Capture the cell that displays the provided text and extract its [X, Y] central coordinate. 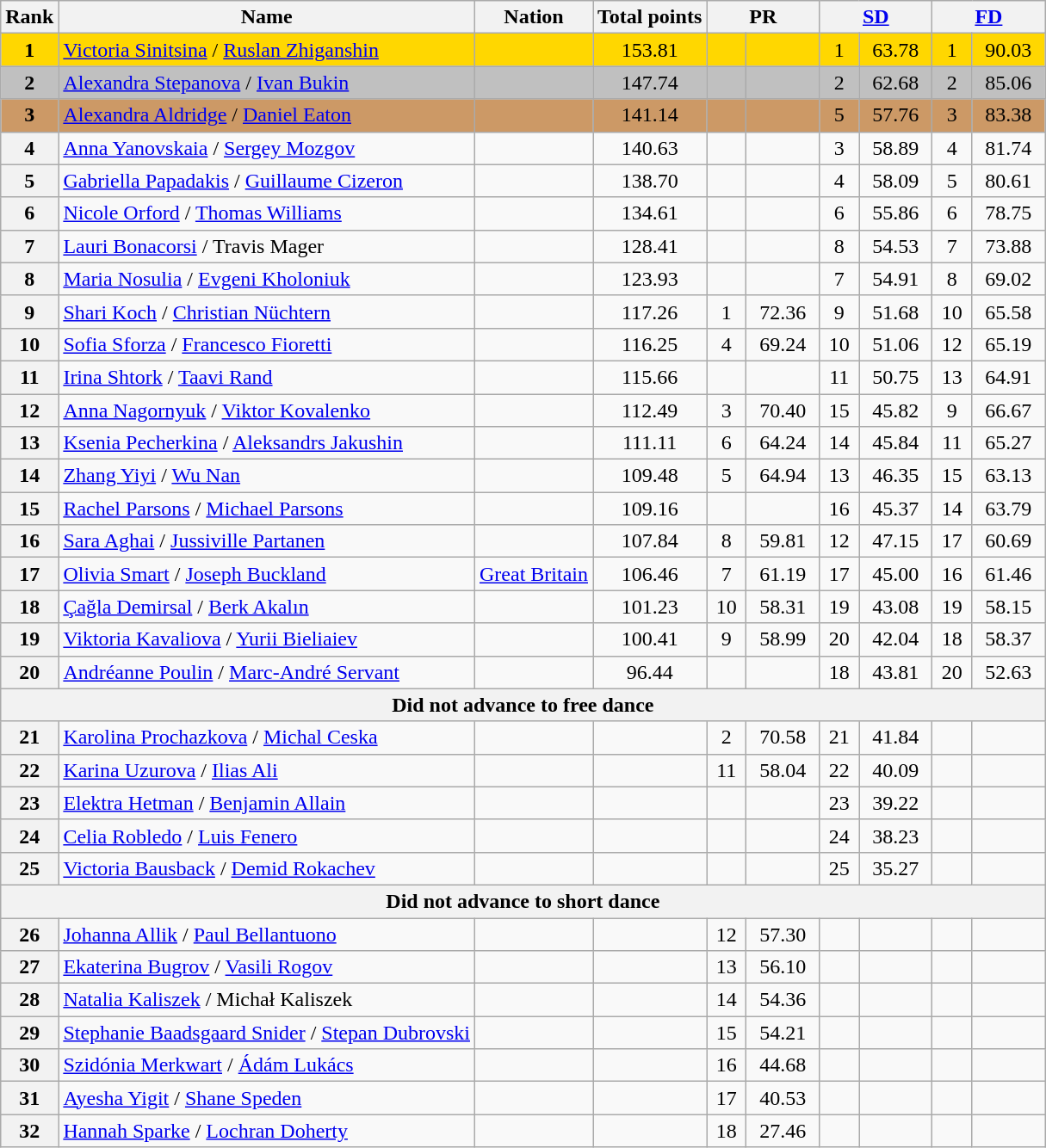
63.13 [1009, 476]
141.14 [650, 115]
54.21 [783, 1033]
43.81 [895, 672]
72.36 [783, 312]
43.08 [895, 607]
147.74 [650, 83]
81.74 [1009, 148]
Shari Koch / Christian Nüchtern [267, 312]
52.63 [1009, 672]
73.88 [1009, 246]
FD [988, 17]
58.37 [1009, 639]
45.00 [895, 574]
Did not advance to short dance [523, 901]
50.75 [895, 377]
57.76 [895, 115]
45.37 [895, 509]
116.25 [650, 344]
123.93 [650, 279]
56.10 [783, 967]
Olivia Smart / Joseph Buckland [267, 574]
Victoria Bausback / Demid Rokachev [267, 868]
63.78 [895, 50]
Natalia Kaliszek / Michał Kaliszek [267, 1000]
28 [29, 1000]
58.89 [895, 148]
100.41 [650, 639]
Sara Aghai / Jussiville Partanen [267, 541]
65.27 [1009, 443]
Anna Yanovskaia / Sergey Mozgov [267, 148]
Nation [534, 17]
Rank [29, 17]
39.22 [895, 803]
Hannah Sparke / Lochran Doherty [267, 1131]
Did not advance to free dance [523, 705]
32 [29, 1131]
61.19 [783, 574]
Stephanie Baadsgaard Snider / Stepan Dubrovski [267, 1033]
Ayesha Yigit / Shane Speden [267, 1098]
54.53 [895, 246]
128.41 [650, 246]
111.11 [650, 443]
Alexandra Stepanova / Ivan Bukin [267, 83]
63.79 [1009, 509]
38.23 [895, 836]
41.84 [895, 738]
69.02 [1009, 279]
Anna Nagornyuk / Viktor Kovalenko [267, 410]
Karolina Prochazkova / Michal Ceska [267, 738]
107.84 [650, 541]
85.06 [1009, 83]
51.68 [895, 312]
90.03 [1009, 50]
Çağla Demirsal / Berk Akalın [267, 607]
58.04 [783, 770]
Johanna Allik / Paul Bellantuono [267, 934]
64.24 [783, 443]
64.94 [783, 476]
65.58 [1009, 312]
Celia Robledo / Luis Fenero [267, 836]
44.68 [783, 1065]
117.26 [650, 312]
54.91 [895, 279]
70.58 [783, 738]
Victoria Sinitsina / Ruslan Zhiganshin [267, 50]
Irina Shtork / Taavi Rand [267, 377]
27.46 [783, 1131]
54.36 [783, 1000]
40.53 [783, 1098]
Ksenia Pecherkina / Aleksandrs Jakushin [267, 443]
Alexandra Aldridge / Daniel Eaton [267, 115]
SD [876, 17]
83.38 [1009, 115]
70.40 [783, 410]
35.27 [895, 868]
106.46 [650, 574]
Great Britain [534, 574]
134.61 [650, 213]
Elektra Hetman / Benjamin Allain [267, 803]
58.31 [783, 607]
45.82 [895, 410]
80.61 [1009, 181]
109.48 [650, 476]
PR [763, 17]
26 [29, 934]
138.70 [650, 181]
66.67 [1009, 410]
115.66 [650, 377]
58.09 [895, 181]
30 [29, 1065]
Zhang Yiyi / Wu Nan [267, 476]
61.46 [1009, 574]
Gabriella Papadakis / Guillaume Cizeron [267, 181]
Lauri Bonacorsi / Travis Mager [267, 246]
Total points [650, 17]
62.68 [895, 83]
51.06 [895, 344]
Karina Uzurova / Ilias Ali [267, 770]
29 [29, 1033]
45.84 [895, 443]
47.15 [895, 541]
153.81 [650, 50]
58.15 [1009, 607]
Maria Nosulia / Evgeni Kholoniuk [267, 279]
64.91 [1009, 377]
78.75 [1009, 213]
57.30 [783, 934]
31 [29, 1098]
55.86 [895, 213]
59.81 [783, 541]
Viktoria Kavaliova / Yurii Bieliaiev [267, 639]
60.69 [1009, 541]
65.19 [1009, 344]
42.04 [895, 639]
109.16 [650, 509]
27 [29, 967]
Name [267, 17]
101.23 [650, 607]
46.35 [895, 476]
69.24 [783, 344]
40.09 [895, 770]
Sofia Sforza / Francesco Fioretti [267, 344]
Ekaterina Bugrov / Vasili Rogov [267, 967]
96.44 [650, 672]
Szidónia Merkwart / Ádám Lukács [267, 1065]
58.99 [783, 639]
Rachel Parsons / Michael Parsons [267, 509]
112.49 [650, 410]
140.63 [650, 148]
Andréanne Poulin / Marc-André Servant [267, 672]
Nicole Orford / Thomas Williams [267, 213]
